Detect which cell encompasses the target text, then output its [X, Y] center coordinate. 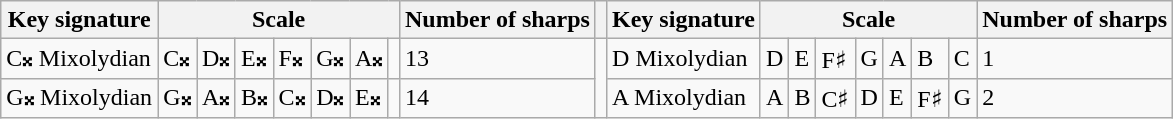
D Mixolydian [684, 59]
C♯ [836, 98]
C𝄪 Mixolydian [80, 59]
13 [497, 59]
2 [1075, 98]
B𝄪 [254, 98]
14 [497, 98]
1 [1075, 59]
C [962, 59]
A Mixolydian [684, 98]
F𝄪 [292, 59]
G𝄪 Mixolydian [80, 98]
